From the cell containing the given text, extract its center point as (X, Y) coordinate. 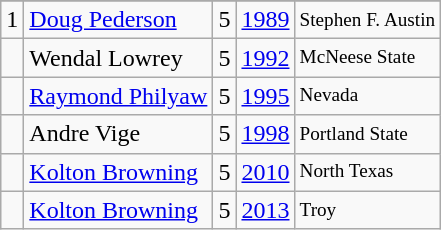
1 (12, 20)
Stephen F. Austin (368, 20)
Nevada (368, 96)
Portland State (368, 134)
Andre Vige (118, 134)
1998 (266, 134)
Doug Pederson (118, 20)
1995 (266, 96)
1989 (266, 20)
2013 (266, 210)
1992 (266, 58)
McNeese State (368, 58)
Troy (368, 210)
Wendal Lowrey (118, 58)
2010 (266, 172)
North Texas (368, 172)
Raymond Philyaw (118, 96)
